Search for the cell housing the specified text and yield its (x, y) center coordinate. 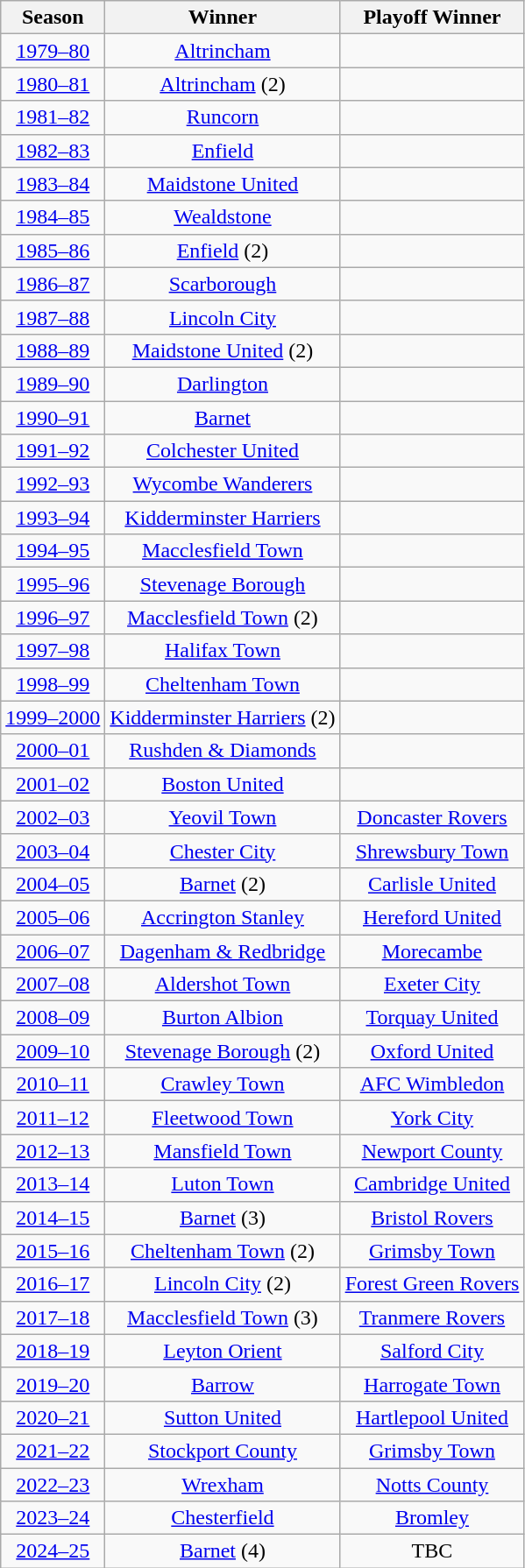
Rushden & Diamonds (223, 751)
Barnet (2) (223, 884)
2019–20 (53, 1384)
TBC (432, 1551)
AFC Wimbledon (432, 1084)
2023–24 (53, 1518)
1995–96 (53, 584)
2008–09 (53, 1018)
Tranmere Rovers (432, 1317)
Wealdstone (223, 217)
2020–21 (53, 1417)
1988–89 (53, 350)
1983–84 (53, 184)
Stockport County (223, 1451)
1987–88 (53, 317)
Macclesfield Town (3) (223, 1317)
Altrincham (2) (223, 84)
Salford City (432, 1351)
2022–23 (53, 1485)
Newport County (432, 1151)
Torquay United (432, 1018)
1990–91 (53, 418)
1986–87 (53, 284)
1996–97 (53, 618)
Doncaster Rovers (432, 817)
1994–95 (53, 551)
Kidderminster Harriers (2) (223, 717)
2006–07 (53, 950)
2017–18 (53, 1317)
Morecambe (432, 950)
1989–90 (53, 384)
2015–16 (53, 1251)
2018–19 (53, 1351)
Scarborough (223, 284)
Maidstone United (223, 184)
Aldershot Town (223, 985)
Winner (223, 18)
2004–05 (53, 884)
Lincoln City (2) (223, 1284)
2011–12 (53, 1118)
Oxford United (432, 1051)
Mansfield Town (223, 1151)
Chester City (223, 851)
Colchester United (223, 451)
Yeovil Town (223, 817)
Maidstone United (2) (223, 350)
Bromley (432, 1518)
1979–80 (53, 51)
Leyton Orient (223, 1351)
1985–86 (53, 251)
Notts County (432, 1485)
1992–93 (53, 484)
2003–04 (53, 851)
2007–08 (53, 985)
Barnet (4) (223, 1551)
1982–83 (53, 151)
2024–25 (53, 1551)
2016–17 (53, 1284)
Darlington (223, 384)
2000–01 (53, 751)
1993–94 (53, 518)
Burton Albion (223, 1018)
Crawley Town (223, 1084)
Carlisle United (432, 884)
Boston United (223, 784)
Season (53, 18)
Hartlepool United (432, 1417)
Accrington Stanley (223, 917)
1984–85 (53, 217)
Macclesfield Town (2) (223, 618)
Wycombe Wanderers (223, 484)
2014–15 (53, 1218)
Exeter City (432, 985)
2021–22 (53, 1451)
Cambridge United (432, 1184)
1997–98 (53, 651)
Chesterfield (223, 1518)
Stevenage Borough (2) (223, 1051)
1980–81 (53, 84)
Luton Town (223, 1184)
Harrogate Town (432, 1384)
Shrewsbury Town (432, 851)
2010–11 (53, 1084)
Barnet (223, 418)
Bristol Rovers (432, 1218)
2009–10 (53, 1051)
Macclesfield Town (223, 551)
Dagenham & Redbridge (223, 950)
Altrincham (223, 51)
2001–02 (53, 784)
Kidderminster Harriers (223, 518)
Lincoln City (223, 317)
Sutton United (223, 1417)
1998–99 (53, 684)
Halifax Town (223, 651)
1999–2000 (53, 717)
Wrexham (223, 1485)
Stevenage Borough (223, 584)
2013–14 (53, 1184)
Forest Green Rovers (432, 1284)
1981–82 (53, 117)
Playoff Winner (432, 18)
2002–03 (53, 817)
Enfield (2) (223, 251)
Barnet (3) (223, 1218)
Hereford United (432, 917)
2012–13 (53, 1151)
York City (432, 1118)
2005–06 (53, 917)
Runcorn (223, 117)
Barrow (223, 1384)
Cheltenham Town (223, 684)
1991–92 (53, 451)
Cheltenham Town (2) (223, 1251)
Fleetwood Town (223, 1118)
Enfield (223, 151)
